Detect which cell encompasses the target text, then output its (x, y) center coordinate. 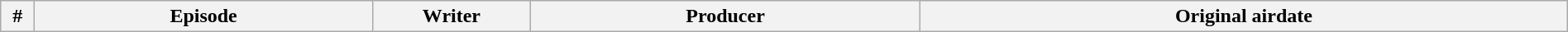
Writer (452, 16)
Original airdate (1244, 16)
Producer (724, 16)
# (18, 16)
Episode (203, 16)
